Extract the (X, Y) coordinate from the center of the cell holding the provided text.  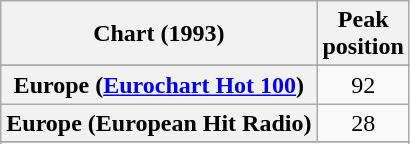
Chart (1993) (159, 34)
Europe (European Hit Radio) (159, 123)
Europe (Eurochart Hot 100) (159, 85)
92 (363, 85)
Peakposition (363, 34)
28 (363, 123)
